Scan for the cell matching the given text and deliver its [x, y] coordinate at center. 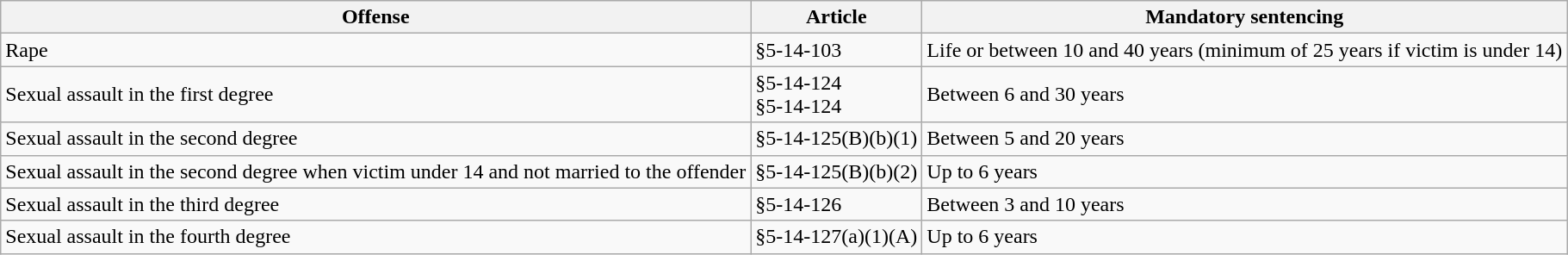
Article [837, 17]
Sexual assault in the first degree [375, 95]
§5-14-124§5-14-124 [837, 95]
Life or between 10 and 40 years (minimum of 25 years if victim is under 14) [1245, 50]
Between 5 and 20 years [1245, 139]
Between 6 and 30 years [1245, 95]
Sexual assault in the second degree when victim under 14 and not married to the offender [375, 171]
Rape [375, 50]
Mandatory sentencing [1245, 17]
Sexual assault in the third degree [375, 204]
§5-14-126 [837, 204]
§5-14-127(a)(1)(A) [837, 237]
Sexual assault in the fourth degree [375, 237]
§5-14-125(B)(b)(2) [837, 171]
Between 3 and 10 years [1245, 204]
Sexual assault in the second degree [375, 139]
§5-14-125(B)(b)(1) [837, 139]
§5-14-103 [837, 50]
Offense [375, 17]
